Output the [x, y] coordinate of the center of the cell containing the given text.  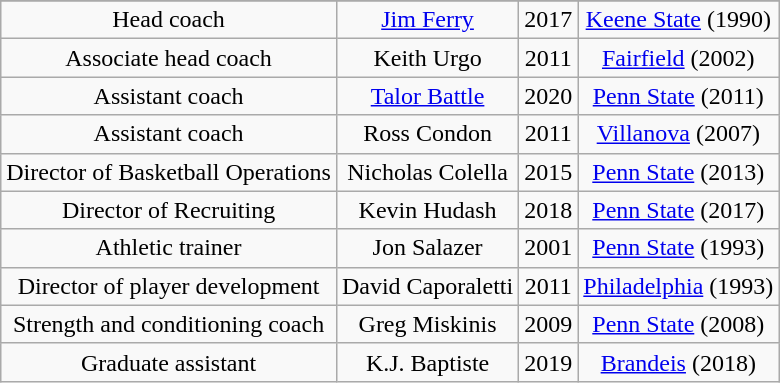
2018 [548, 210]
2015 [548, 172]
2020 [548, 96]
Greg Miskinis [427, 324]
K.J. Baptiste [427, 362]
Director of Recruiting [169, 210]
Athletic trainer [169, 248]
Philadelphia (1993) [678, 286]
Graduate assistant [169, 362]
Ross Condon [427, 134]
Director of Basketball Operations [169, 172]
Penn State (2013) [678, 172]
2017 [548, 20]
Penn State (1993) [678, 248]
Nicholas Colella [427, 172]
Penn State (2011) [678, 96]
2001 [548, 248]
Villanova (2007) [678, 134]
Keene State (1990) [678, 20]
Penn State (2017) [678, 210]
Keith Urgo [427, 58]
2009 [548, 324]
Kevin Hudash [427, 210]
Jim Ferry [427, 20]
Brandeis (2018) [678, 362]
2019 [548, 362]
Director of player development [169, 286]
Fairfield (2002) [678, 58]
Strength and conditioning coach [169, 324]
David Caporaletti [427, 286]
Associate head coach [169, 58]
Jon Salazer [427, 248]
Talor Battle [427, 96]
Head coach [169, 20]
Penn State (2008) [678, 324]
